Extract the [x, y] coordinate from the center of the cell holding the provided text.  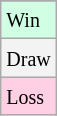
Loss [28, 96]
Win [28, 20]
Draw [28, 58]
